Determine the [x, y] coordinate at the center of the cell enclosing the given text.  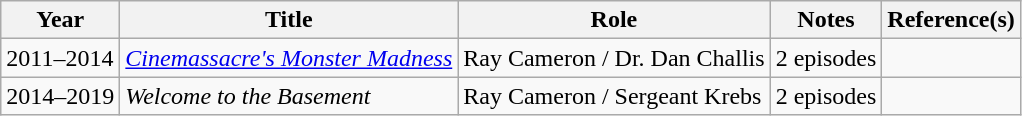
Welcome to the Basement [289, 96]
Role [614, 20]
Cinemassacre's Monster Madness [289, 58]
2014–2019 [60, 96]
Ray Cameron / Dr. Dan Challis [614, 58]
Title [289, 20]
Year [60, 20]
Ray Cameron / Sergeant Krebs [614, 96]
2011–2014 [60, 58]
Notes [826, 20]
Reference(s) [952, 20]
